For the text-containing cell, return its midpoint in (x, y) coordinate format. 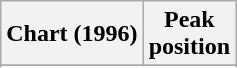
Chart (1996) (72, 34)
Peakposition (189, 34)
